Pinpoint the cell where the given text exists, returning its (X, Y) midpoint coordinate. 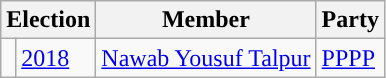
2018 (56, 58)
Party (350, 20)
Member (206, 20)
PPPP (350, 58)
Nawab Yousuf Talpur (206, 58)
Election (48, 20)
